From the cell containing the given text, extract its center point as (X, Y) coordinate. 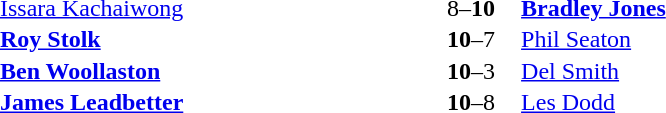
10–3 (471, 71)
10–7 (471, 39)
